Capture the cell that displays the provided text and extract its (X, Y) central coordinate. 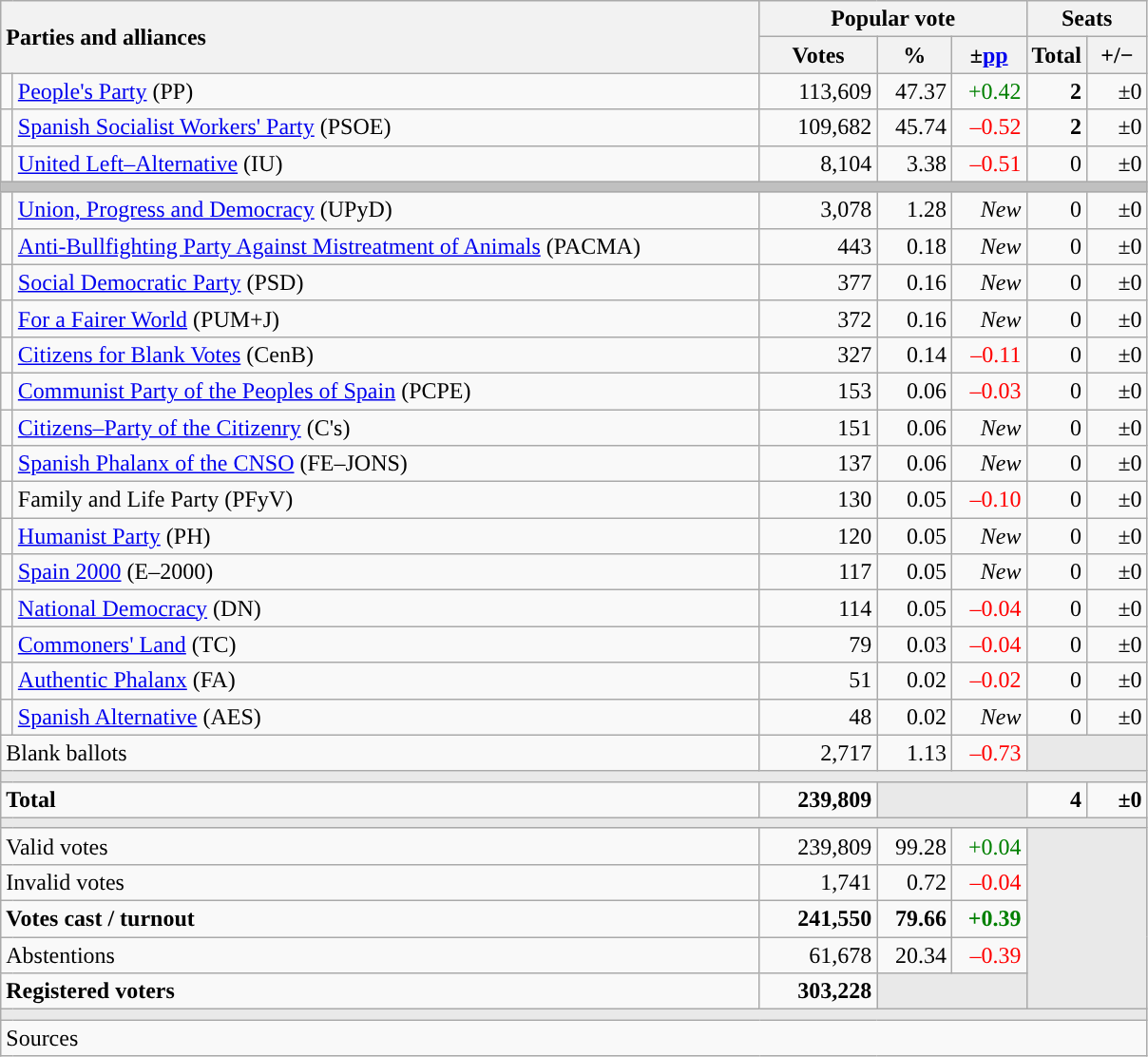
8,104 (818, 163)
Votes (818, 55)
114 (818, 608)
–0.73 (988, 753)
Communist Party of the Peoples of Spain (PCPE) (386, 391)
Union, Progress and Democracy (UPyD) (386, 210)
Spanish Socialist Workers' Party (PSOE) (386, 127)
Blank ballots (380, 753)
–0.03 (988, 391)
0.18 (914, 246)
99.28 (914, 846)
4 (1057, 799)
Parties and alliances (380, 37)
327 (818, 355)
1.28 (914, 210)
Commoners' Land (TC) (386, 644)
443 (818, 246)
377 (818, 282)
0.14 (914, 355)
Registered voters (380, 991)
–0.10 (988, 500)
Valid votes (380, 846)
137 (818, 464)
61,678 (818, 955)
Authentic Phalanx (FA) (386, 681)
Abstentions (380, 955)
48 (818, 717)
79 (818, 644)
153 (818, 391)
% (914, 55)
United Left–Alternative (IU) (386, 163)
109,682 (818, 127)
Spanish Alternative (AES) (386, 717)
303,228 (818, 991)
3.38 (914, 163)
For a Fairer World (PUM+J) (386, 318)
Spain 2000 (E–2000) (386, 572)
120 (818, 536)
–0.51 (988, 163)
20.34 (914, 955)
1.13 (914, 753)
3,078 (818, 210)
Sources (574, 1038)
51 (818, 681)
Popular vote (893, 19)
1,741 (818, 882)
Citizens for Blank Votes (CenB) (386, 355)
117 (818, 572)
–0.11 (988, 355)
2,717 (818, 753)
–0.52 (988, 127)
Spanish Phalanx of the CNSO (FE–JONS) (386, 464)
Social Democratic Party (PSD) (386, 282)
45.74 (914, 127)
372 (818, 318)
+/− (1118, 55)
47.37 (914, 91)
Humanist Party (PH) (386, 536)
Votes cast / turnout (380, 918)
–0.02 (988, 681)
±pp (988, 55)
Invalid votes (380, 882)
113,609 (818, 91)
+0.39 (988, 918)
National Democracy (DN) (386, 608)
241,550 (818, 918)
Family and Life Party (PFyV) (386, 500)
Seats (1087, 19)
+0.04 (988, 846)
Anti-Bullfighting Party Against Mistreatment of Animals (PACMA) (386, 246)
151 (818, 427)
–0.39 (988, 955)
Citizens–Party of the Citizenry (C's) (386, 427)
79.66 (914, 918)
0.03 (914, 644)
+0.42 (988, 91)
130 (818, 500)
0.72 (914, 882)
People's Party (PP) (386, 91)
